Locate the cell with the specified text and output its [x, y] center coordinate. 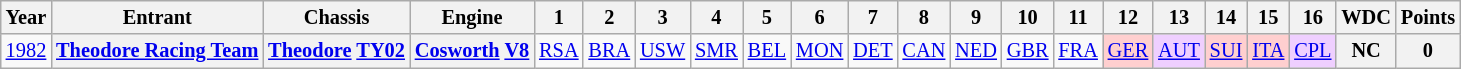
9 [976, 17]
5 [767, 17]
Entrant [157, 17]
2 [609, 17]
MON [820, 51]
Theodore Racing Team [157, 51]
USW [662, 51]
1 [558, 17]
8 [924, 17]
RSA [558, 51]
13 [1179, 17]
12 [1128, 17]
6 [820, 17]
Chassis [336, 17]
4 [716, 17]
3 [662, 17]
BRA [609, 51]
NED [976, 51]
GBR [1028, 51]
NC [1366, 51]
Theodore TY02 [336, 51]
ITA [1268, 51]
SUI [1226, 51]
Year [26, 17]
CAN [924, 51]
GER [1128, 51]
16 [1312, 17]
0 [1428, 51]
7 [872, 17]
11 [1078, 17]
Engine [472, 17]
SMR [716, 51]
14 [1226, 17]
CPL [1312, 51]
AUT [1179, 51]
FRA [1078, 51]
Cosworth V8 [472, 51]
1982 [26, 51]
WDC [1366, 17]
DET [872, 51]
BEL [767, 51]
15 [1268, 17]
Points [1428, 17]
10 [1028, 17]
